For the text-containing cell, return its midpoint in (x, y) coordinate format. 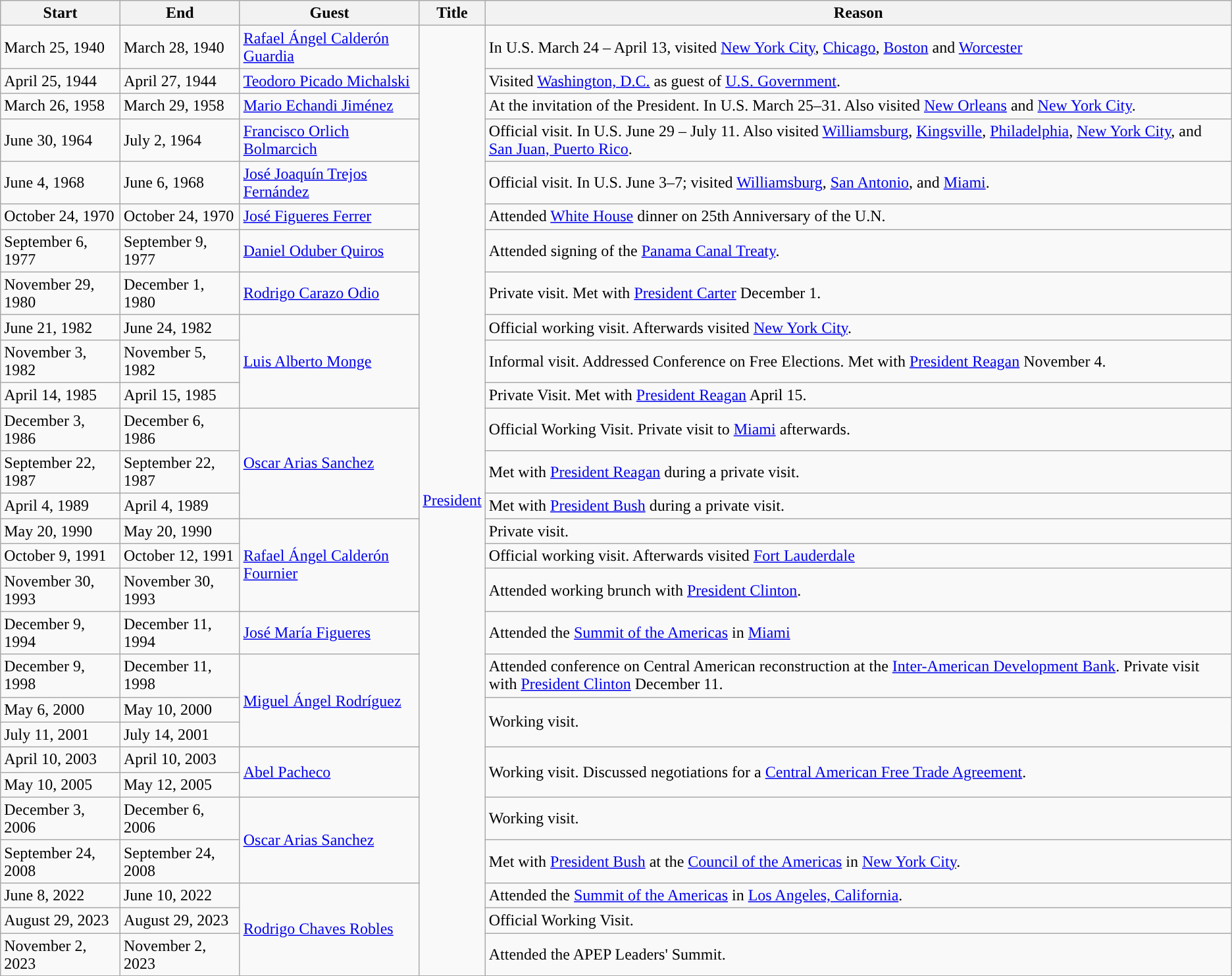
Attended the Summit of the Americas in Miami (858, 633)
April 27, 1944 (180, 81)
December 11, 1998 (180, 675)
Official visit. In U.S. June 3–7; visited Williamsburg, San Antonio, and Miami. (858, 183)
President (452, 501)
December 3, 1986 (61, 429)
July 14, 2001 (180, 734)
July 11, 2001 (61, 734)
April 25, 1944 (61, 81)
April 15, 1985 (180, 395)
Luis Alberto Monge (329, 361)
December 9, 1998 (61, 675)
March 28, 1940 (180, 47)
Private Visit. Met with President Reagan April 15. (858, 395)
Rodrigo Carazo Odio (329, 294)
At the invitation of the President. In U.S. March 25–31. Also visited New Orleans and New York City. (858, 106)
May 10, 2005 (61, 784)
Attended the Summit of the Americas in Los Angeles, California. (858, 895)
Informal visit. Addressed Conference on Free Elections. Met with President Reagan November 4. (858, 361)
Start (61, 13)
Title (452, 13)
Private visit. Met with President Carter December 1. (858, 294)
Reason (858, 13)
Official Working Visit. (858, 920)
April 14, 1985 (61, 395)
Abel Pacheco (329, 772)
Mario Echandi Jiménez (329, 106)
José María Figueres (329, 633)
September 6, 1977 (61, 250)
June 4, 1968 (61, 183)
March 25, 1940 (61, 47)
Official working visit. Afterwards visited Fort Lauderdale (858, 556)
Rafael Ángel Calderón Guardia (329, 47)
Attended conference on Central American reconstruction at the Inter-American Development Bank. Private visit with President Clinton December 11. (858, 675)
July 2, 1964 (180, 140)
Met with President Reagan during a private visit. (858, 473)
November 29, 1980 (61, 294)
May 6, 2000 (61, 709)
November 3, 1982 (61, 361)
Francisco Orlich Bolmarcich (329, 140)
December 9, 1994 (61, 633)
Miguel Ángel Rodríguez (329, 700)
December 6, 2006 (180, 819)
Daniel Oduber Quiros (329, 250)
November 5, 1982 (180, 361)
Attended the APEP Leaders' Summit. (858, 954)
José Figueres Ferrer (329, 217)
Rodrigo Chaves Robles (329, 929)
October 9, 1991 (61, 556)
December 3, 2006 (61, 819)
June 24, 1982 (180, 327)
José Joaquín Trejos Fernández (329, 183)
March 26, 1958 (61, 106)
Met with President Bush during a private visit. (858, 506)
Attended signing of the Panama Canal Treaty. (858, 250)
Visited Washington, D.C. as guest of U.S. Government. (858, 81)
Attended working brunch with President Clinton. (858, 590)
End (180, 13)
Private visit. (858, 531)
June 21, 1982 (61, 327)
Working visit. Discussed negotiations for a Central American Free Trade Agreement. (858, 772)
December 1, 1980 (180, 294)
Official Working Visit. Private visit to Miami afterwards. (858, 429)
Official visit. In U.S. June 29 – July 11. Also visited Williamsburg, Kingsville, Philadelphia, New York City, and San Juan, Puerto Rico. (858, 140)
September 9, 1977 (180, 250)
Attended White House dinner on 25th Anniversary of the U.N. (858, 217)
June 10, 2022 (180, 895)
June 30, 1964 (61, 140)
December 11, 1994 (180, 633)
Guest (329, 13)
December 6, 1986 (180, 429)
Rafael Ángel Calderón Fournier (329, 565)
June 6, 1968 (180, 183)
Met with President Bush at the Council of the Americas in New York City. (858, 861)
May 10, 2000 (180, 709)
Teodoro Picado Michalski (329, 81)
Official working visit. Afterwards visited New York City. (858, 327)
June 8, 2022 (61, 895)
October 12, 1991 (180, 556)
March 29, 1958 (180, 106)
May 12, 2005 (180, 784)
In U.S. March 24 – April 13, visited New York City, Chicago, Boston and Worcester (858, 47)
